Search for the cell housing the specified text and yield its [X, Y] center coordinate. 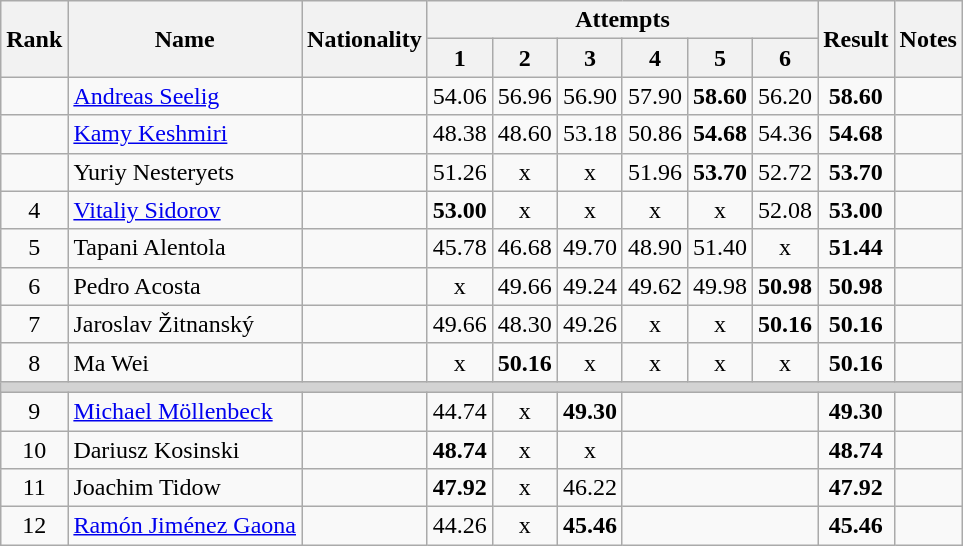
Vitaliy Sidorov [185, 210]
52.72 [786, 172]
52.08 [786, 210]
56.96 [524, 96]
Name [185, 39]
56.90 [590, 96]
Yuriy Nesteryets [185, 172]
Joachim Tidow [185, 488]
Dariusz Kosinski [185, 449]
Nationality [365, 39]
57.90 [654, 96]
48.38 [460, 134]
Michael Möllenbeck [185, 411]
48.60 [524, 134]
Andreas Seelig [185, 96]
12 [34, 526]
51.44 [856, 248]
50.86 [654, 134]
7 [34, 324]
44.26 [460, 526]
54.36 [786, 134]
Jaroslav Žitnanský [185, 324]
Result [856, 39]
48.90 [654, 248]
49.98 [720, 286]
51.40 [720, 248]
44.74 [460, 411]
46.68 [524, 248]
10 [34, 449]
Notes [928, 39]
1 [460, 58]
Tapani Alentola [185, 248]
56.20 [786, 96]
2 [524, 58]
Pedro Acosta [185, 286]
11 [34, 488]
45.78 [460, 248]
49.62 [654, 286]
51.96 [654, 172]
Ramón Jiménez Gaona [185, 526]
46.22 [590, 488]
Ma Wei [185, 362]
Rank [34, 39]
Kamy Keshmiri [185, 134]
51.26 [460, 172]
53.18 [590, 134]
54.06 [460, 96]
3 [590, 58]
49.70 [590, 248]
49.26 [590, 324]
Attempts [622, 20]
8 [34, 362]
49.24 [590, 286]
48.30 [524, 324]
9 [34, 411]
